Output the (X, Y) coordinate of the center of the cell containing the given text.  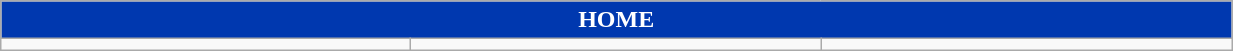
HOME (616, 20)
